Return (X, Y) of the center of cell containing provided text 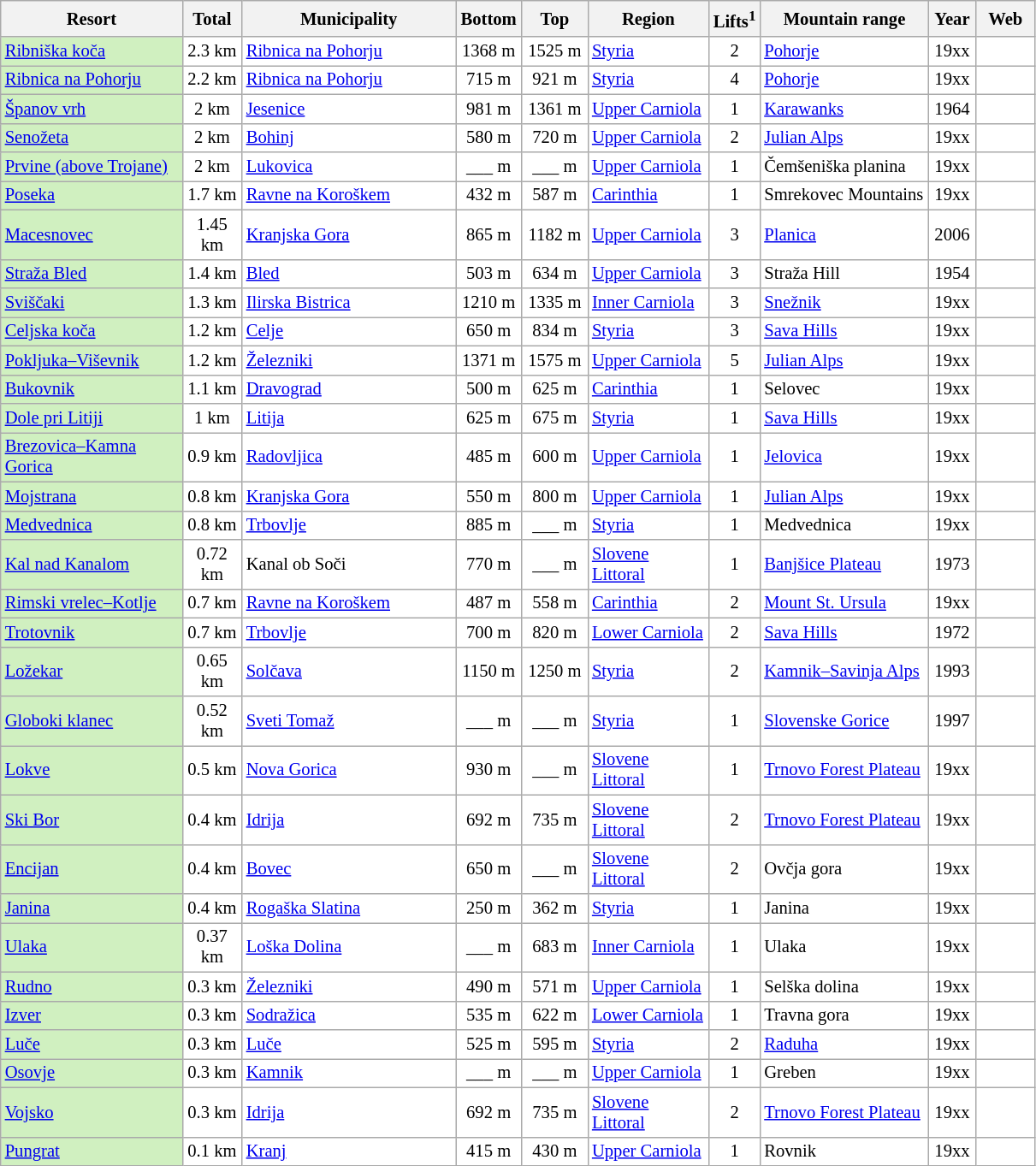
Trotovnik (92, 632)
622 m (554, 1015)
600 m (554, 457)
525 m (488, 1045)
1 km (212, 418)
Celjska koča (92, 331)
0.65 km (212, 672)
362 m (554, 909)
1.7 km (212, 195)
587 m (554, 195)
634 m (554, 274)
Macesnovec (92, 234)
432 m (488, 195)
1.1 km (212, 389)
Dole pri Litiji (92, 418)
1368 m (488, 51)
Banjšice Plateau (844, 565)
1.3 km (212, 303)
770 m (488, 565)
Španov vrh (92, 109)
930 m (488, 770)
Loška Dolina (349, 947)
Bukovnik (92, 389)
Bohinj (349, 138)
1973 (953, 565)
Radovljica (349, 457)
Rogaška Slatina (349, 909)
0.52 km (212, 721)
Izver (92, 1015)
415 m (488, 1151)
675 m (554, 418)
1250 m (554, 672)
Pungrat (92, 1151)
595 m (554, 1045)
Year (953, 18)
500 m (488, 389)
Bovec (349, 869)
Web (1005, 18)
487 m (488, 603)
Raduha (844, 1045)
Solčava (349, 672)
Top (554, 18)
Ovčja gora (844, 869)
1361 m (554, 109)
1575 m (554, 360)
Straža Bled (92, 274)
1.4 km (212, 274)
Vojsko (92, 1112)
1371 m (488, 360)
Senožeta (92, 138)
Bottom (488, 18)
Region (648, 18)
820 m (554, 632)
5 (735, 360)
715 m (488, 80)
250 m (488, 909)
1964 (953, 109)
Rudno (92, 986)
490 m (488, 986)
503 m (488, 274)
0.1 km (212, 1151)
Dravograd (349, 389)
Resort (92, 18)
Mount St. Ursula (844, 603)
Jesenice (349, 109)
2.2 km (212, 80)
Smrekovec Mountains (844, 195)
1954 (953, 274)
Selška dolina (844, 986)
Ložekar (92, 672)
834 m (554, 331)
Poseka (92, 195)
921 m (554, 80)
Kranj (349, 1151)
Celje (349, 331)
Pokljuka–Viševnik (92, 360)
Kanal ob Soči (349, 565)
Sodražica (349, 1015)
885 m (488, 525)
Lokve (92, 770)
Ski Bor (92, 820)
Kamnik–Savinja Alps (844, 672)
1997 (953, 721)
535 m (488, 1015)
Sveti Tomaž (349, 721)
Kamnik (349, 1073)
Ribniška koča (92, 51)
430 m (554, 1151)
Karawanks (844, 109)
Prvine (above Trojane) (92, 167)
Slovenske Gorice (844, 721)
981 m (488, 109)
720 m (554, 138)
0.72 km (212, 565)
1.45 km (212, 234)
1335 m (554, 303)
4 (735, 80)
Municipality (349, 18)
865 m (488, 234)
Globoki klanec (92, 721)
2.3 km (212, 51)
Snežnik (844, 303)
700 m (488, 632)
0.5 km (212, 770)
Bled (349, 274)
Ilirska Bistrica (349, 303)
Greben (844, 1073)
1993 (953, 672)
Encijan (92, 869)
1182 m (554, 234)
Selovec (844, 389)
Travna gora (844, 1015)
485 m (488, 457)
Kal nad Kanalom (92, 565)
1525 m (554, 51)
Lifts1 (735, 18)
Rovnik (844, 1151)
Mojstrana (92, 496)
683 m (554, 947)
Lukovica (349, 167)
Planica (844, 234)
558 m (554, 603)
Rimski vrelec–Kotlje (92, 603)
0.9 km (212, 457)
550 m (488, 496)
1972 (953, 632)
Straža Hill (844, 274)
1150 m (488, 672)
Čemšeniška planina (844, 167)
Litija (349, 418)
Brezovica–Kamna Gorica (92, 457)
580 m (488, 138)
Total (212, 18)
Nova Gorica (349, 770)
571 m (554, 986)
Osovje (92, 1073)
0.37 km (212, 947)
Mountain range (844, 18)
2006 (953, 234)
800 m (554, 496)
Sviščaki (92, 303)
1210 m (488, 303)
Jelovica (844, 457)
